Output the [X, Y] coordinate of the center of the cell containing the given text.  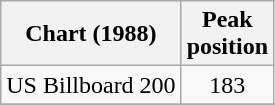
Chart (1988) [91, 34]
US Billboard 200 [91, 85]
183 [227, 85]
Peakposition [227, 34]
